Find where the given text appears and provide that cell's center as (X, Y) coordinate. 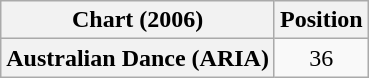
Australian Dance (ARIA) (138, 58)
Chart (2006) (138, 20)
Position (321, 20)
36 (321, 58)
